Output the (x, y) coordinate of the center of the cell containing the given text.  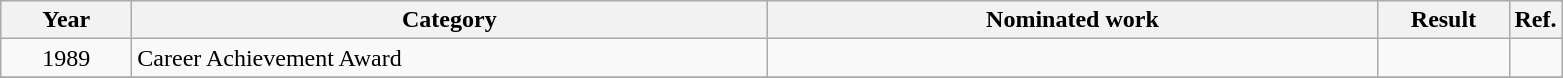
Nominated work (1072, 20)
1989 (66, 58)
Career Achievement Award (450, 58)
Year (66, 20)
Category (450, 20)
Ref. (1536, 20)
Result (1444, 20)
